From the cell containing the given text, extract its center point as (x, y) coordinate. 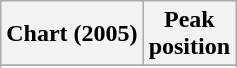
Peakposition (189, 34)
Chart (2005) (72, 34)
